Pinpoint the cell where the given text exists, returning its (X, Y) midpoint coordinate. 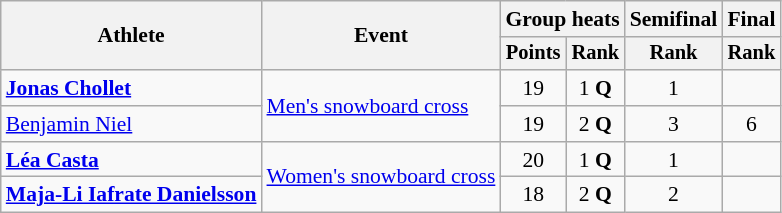
Léa Casta (132, 160)
Semifinal (674, 19)
Final (751, 19)
Athlete (132, 36)
2 (674, 195)
Men's snowboard cross (380, 106)
6 (751, 124)
Group heats (562, 19)
Benjamin Niel (132, 124)
Jonas Chollet (132, 88)
20 (533, 160)
3 (674, 124)
18 (533, 195)
Event (380, 36)
Women's snowboard cross (380, 178)
Points (533, 54)
Maja-Li Iafrate Danielsson (132, 195)
